Identify which cell holds the provided text, then report its [X, Y] central coordinate. 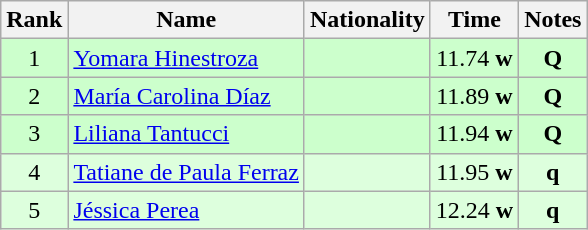
11.95 w [474, 172]
Notes [553, 20]
1 [34, 58]
Time [474, 20]
12.24 w [474, 210]
Nationality [367, 20]
4 [34, 172]
5 [34, 210]
2 [34, 96]
11.89 w [474, 96]
11.74 w [474, 58]
3 [34, 134]
11.94 w [474, 134]
Name [186, 20]
Yomara Hinestroza [186, 58]
María Carolina Díaz [186, 96]
Tatiane de Paula Ferraz [186, 172]
Liliana Tantucci [186, 134]
Rank [34, 20]
Jéssica Perea [186, 210]
